Search for the cell housing the specified text and yield its (X, Y) center coordinate. 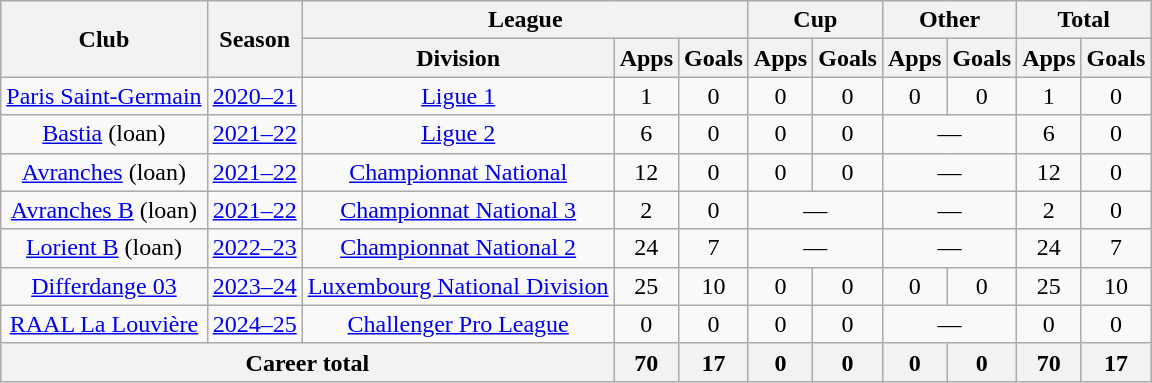
2023–24 (254, 286)
Championnat National (458, 172)
Ligue 1 (458, 96)
Career total (308, 362)
Avranches B (loan) (104, 210)
2020–21 (254, 96)
Bastia (loan) (104, 134)
Challenger Pro League (458, 324)
Other (949, 20)
League (525, 20)
RAAL La Louvière (104, 324)
Differdange 03 (104, 286)
2022–23 (254, 248)
2024–25 (254, 324)
Season (254, 39)
Cup (815, 20)
Championnat National 2 (458, 248)
Championnat National 3 (458, 210)
Luxembourg National Division (458, 286)
Lorient B (loan) (104, 248)
Total (1084, 20)
Avranches (loan) (104, 172)
Paris Saint-Germain (104, 96)
Division (458, 58)
Club (104, 39)
Ligue 2 (458, 134)
